Return the [x, y] coordinate for the center point of the cell that contains the specified text.  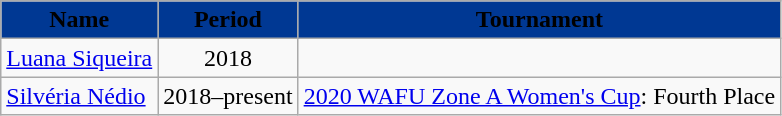
2018 [228, 58]
Tournament [540, 20]
2018–present [228, 96]
2020 WAFU Zone A Women's Cup: Fourth Place [540, 96]
Name [80, 20]
Silvéria Nédio [80, 96]
Luana Siqueira [80, 58]
Period [228, 20]
